Pinpoint the cell where the given text exists, returning its [X, Y] midpoint coordinate. 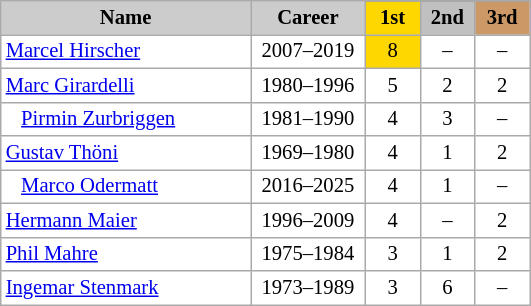
Marco Odermatt [126, 186]
3rd [502, 17]
1981–1990 [308, 119]
2nd [448, 17]
Hermann Maier [126, 220]
6 [448, 287]
1996–2009 [308, 220]
2007–2019 [308, 51]
Marc Girardelli [126, 85]
1973–1989 [308, 287]
8 [392, 51]
1975–1984 [308, 254]
Marcel Hirscher [126, 51]
Ingemar Stenmark [126, 287]
1st [392, 17]
1969–1980 [308, 153]
2016–2025 [308, 186]
1980–1996 [308, 85]
Career [308, 17]
Pirmin Zurbriggen [126, 119]
Gustav Thöni [126, 153]
Phil Mahre [126, 254]
Name [126, 17]
5 [392, 85]
